Determine the (x, y) coordinate at the center of the cell enclosing the given text.  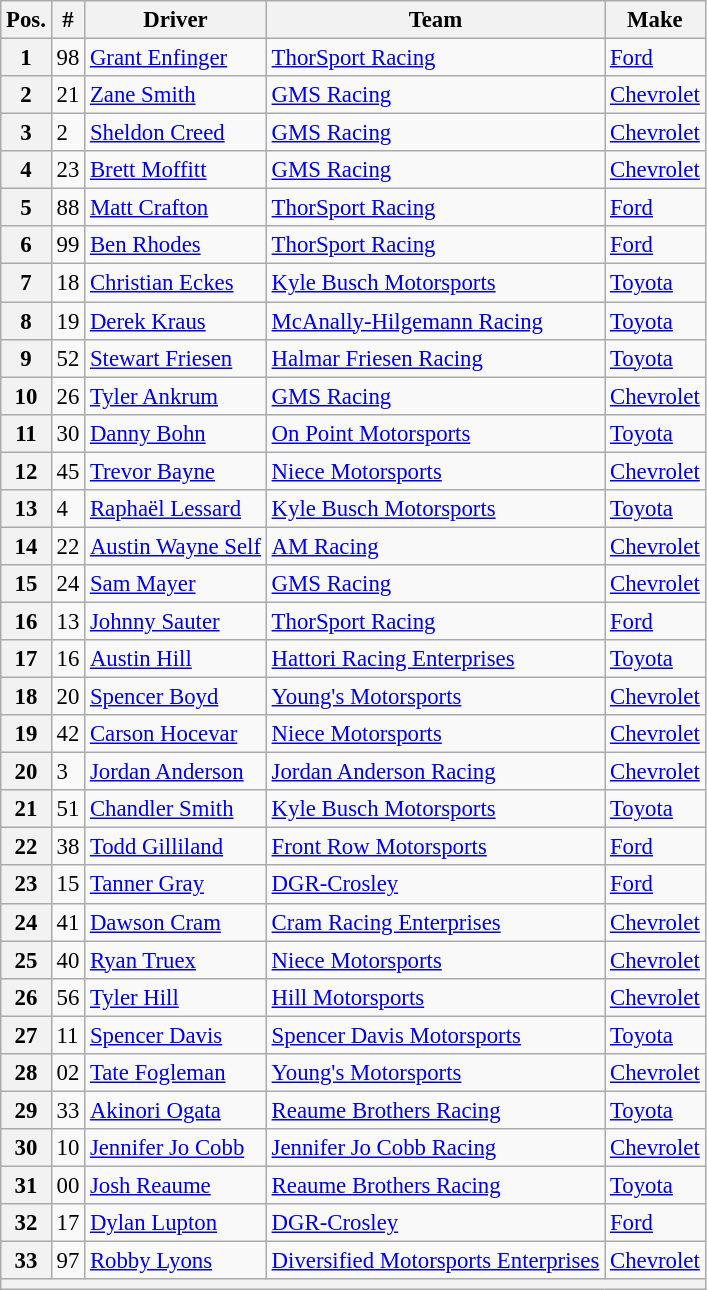
42 (68, 734)
Jordan Anderson (176, 772)
29 (26, 1110)
14 (26, 546)
Front Row Motorsports (435, 847)
Brett Moffitt (176, 170)
Make (655, 20)
27 (26, 1035)
31 (26, 1185)
Jennifer Jo Cobb (176, 1148)
Christian Eckes (176, 283)
45 (68, 471)
Akinori Ogata (176, 1110)
40 (68, 960)
32 (26, 1223)
8 (26, 321)
41 (68, 922)
Ben Rhodes (176, 245)
Derek Kraus (176, 321)
Tyler Ankrum (176, 396)
38 (68, 847)
Pos. (26, 20)
Hattori Racing Enterprises (435, 659)
97 (68, 1261)
28 (26, 1073)
Tyler Hill (176, 997)
Robby Lyons (176, 1261)
Matt Crafton (176, 208)
Stewart Friesen (176, 358)
Dawson Cram (176, 922)
Hill Motorsports (435, 997)
Cram Racing Enterprises (435, 922)
00 (68, 1185)
Driver (176, 20)
25 (26, 960)
Johnny Sauter (176, 621)
Chandler Smith (176, 809)
Tanner Gray (176, 885)
AM Racing (435, 546)
Diversified Motorsports Enterprises (435, 1261)
Austin Wayne Self (176, 546)
Spencer Davis (176, 1035)
9 (26, 358)
99 (68, 245)
Jennifer Jo Cobb Racing (435, 1148)
Austin Hill (176, 659)
Carson Hocevar (176, 734)
52 (68, 358)
Jordan Anderson Racing (435, 772)
5 (26, 208)
1 (26, 58)
7 (26, 283)
02 (68, 1073)
Spencer Davis Motorsports (435, 1035)
88 (68, 208)
51 (68, 809)
Sheldon Creed (176, 133)
Raphaël Lessard (176, 509)
# (68, 20)
Josh Reaume (176, 1185)
McAnally-Hilgemann Racing (435, 321)
98 (68, 58)
12 (26, 471)
Grant Enfinger (176, 58)
6 (26, 245)
Team (435, 20)
Halmar Friesen Racing (435, 358)
Zane Smith (176, 95)
Ryan Truex (176, 960)
Todd Gilliland (176, 847)
Dylan Lupton (176, 1223)
Danny Bohn (176, 433)
Tate Fogleman (176, 1073)
Spencer Boyd (176, 697)
On Point Motorsports (435, 433)
56 (68, 997)
Sam Mayer (176, 584)
Trevor Bayne (176, 471)
